For the text-containing cell, return its midpoint in [x, y] coordinate format. 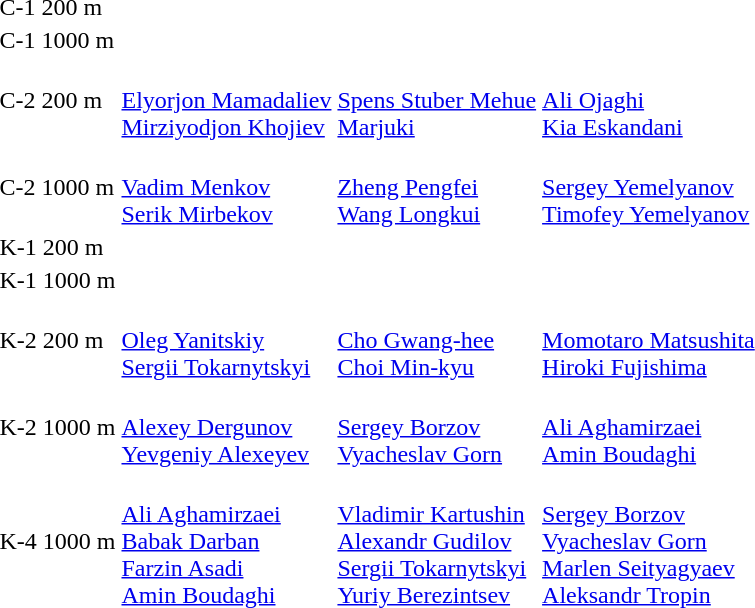
Elyorjon MamadalievMirziyodjon Khojiev [226, 100]
Sergey BorzovVyacheslav Gorn [437, 427]
Spens Stuber MehueMarjuki [437, 100]
Zheng PengfeiWang Longkui [437, 187]
Cho Gwang-heeChoi Min-kyu [437, 340]
Oleg YanitskiySergii Tokarnytskyi [226, 340]
Alexey DergunovYevgeniy Alexeyev [226, 427]
Vadim MenkovSerik Mirbekov [226, 187]
